Capture the cell that displays the provided text and extract its (X, Y) central coordinate. 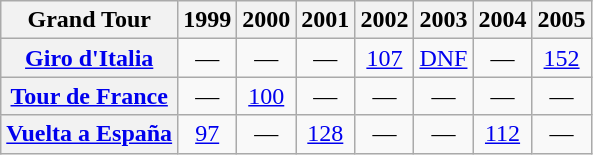
152 (562, 58)
2003 (444, 20)
128 (326, 134)
DNF (444, 58)
2005 (562, 20)
2001 (326, 20)
112 (502, 134)
Vuelta a España (90, 134)
97 (208, 134)
Grand Tour (90, 20)
2004 (502, 20)
2002 (384, 20)
1999 (208, 20)
Giro d'Italia (90, 58)
2000 (266, 20)
107 (384, 58)
100 (266, 96)
Tour de France (90, 96)
